Locate the cell with the specified text and output its [X, Y] center coordinate. 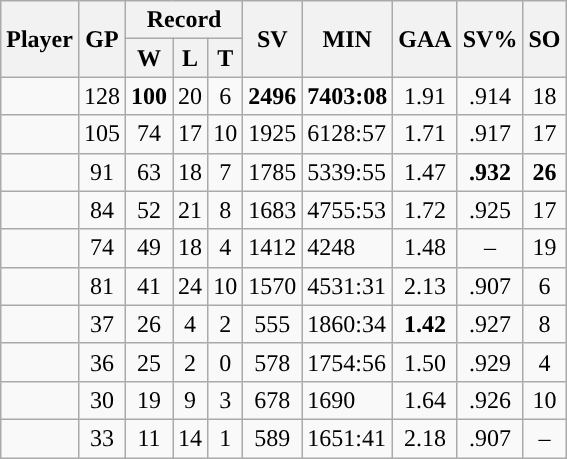
1.50 [425, 362]
.914 [490, 96]
1570 [272, 286]
W [150, 58]
.925 [490, 210]
.929 [490, 362]
37 [102, 324]
52 [150, 210]
24 [190, 286]
1.42 [425, 324]
1690 [348, 400]
678 [272, 400]
589 [272, 438]
1.72 [425, 210]
21 [190, 210]
84 [102, 210]
1651:41 [348, 438]
2496 [272, 96]
1.91 [425, 96]
1 [226, 438]
1925 [272, 134]
2.18 [425, 438]
1785 [272, 172]
GP [102, 39]
.932 [490, 172]
41 [150, 286]
SV [272, 39]
1683 [272, 210]
L [190, 58]
128 [102, 96]
9 [190, 400]
33 [102, 438]
36 [102, 362]
555 [272, 324]
SO [544, 39]
14 [190, 438]
91 [102, 172]
1.64 [425, 400]
1.48 [425, 248]
578 [272, 362]
30 [102, 400]
4531:31 [348, 286]
1412 [272, 248]
.917 [490, 134]
25 [150, 362]
MIN [348, 39]
4248 [348, 248]
3 [226, 400]
20 [190, 96]
.927 [490, 324]
Record [184, 20]
7 [226, 172]
49 [150, 248]
63 [150, 172]
2.13 [425, 286]
1860:34 [348, 324]
0 [226, 362]
1.47 [425, 172]
4755:53 [348, 210]
.926 [490, 400]
5339:55 [348, 172]
1.71 [425, 134]
81 [102, 286]
11 [150, 438]
1754:56 [348, 362]
T [226, 58]
SV% [490, 39]
100 [150, 96]
GAA [425, 39]
6128:57 [348, 134]
7403:08 [348, 96]
Player [40, 39]
105 [102, 134]
